Output the (x, y) coordinate of the center of the cell containing the given text.  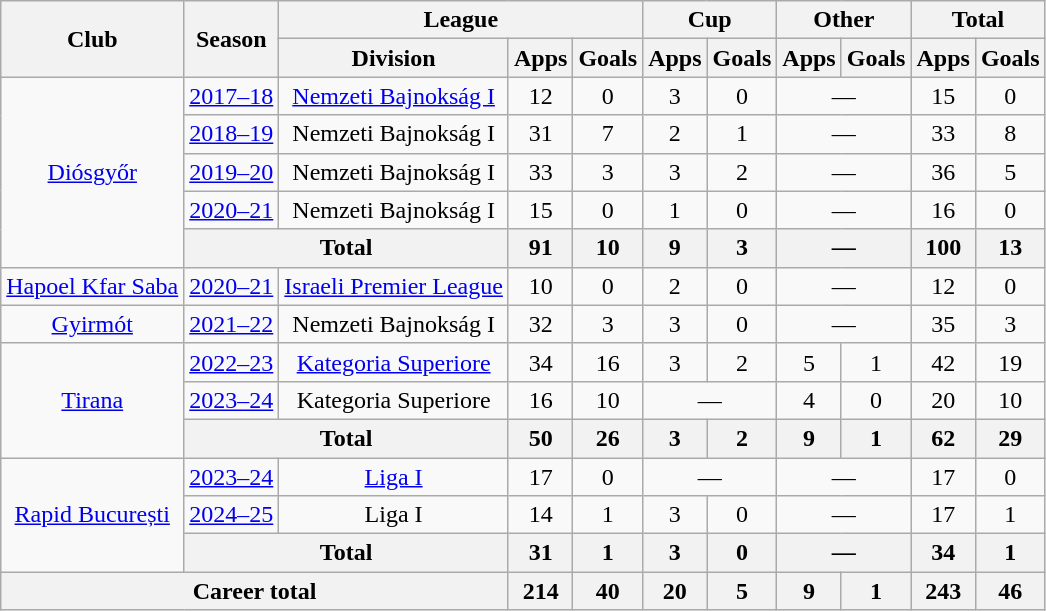
Israeli Premier League (394, 286)
100 (943, 248)
29 (1010, 438)
50 (540, 438)
Club (92, 39)
Tirana (92, 400)
42 (943, 362)
36 (943, 172)
Season (232, 39)
Gyirmót (92, 324)
Division (394, 58)
14 (540, 515)
46 (1010, 591)
8 (1010, 134)
40 (608, 591)
Cup (710, 20)
2021–22 (232, 324)
2018–19 (232, 134)
91 (540, 248)
Hapoel Kfar Saba (92, 286)
Diósgyőr (92, 172)
62 (943, 438)
Other (844, 20)
Rapid București (92, 515)
243 (943, 591)
League (461, 20)
214 (540, 591)
2019–20 (232, 172)
2022–23 (232, 362)
19 (1010, 362)
Career total (255, 591)
13 (1010, 248)
32 (540, 324)
2017–18 (232, 96)
4 (809, 400)
35 (943, 324)
7 (608, 134)
2024–25 (232, 515)
26 (608, 438)
